Return the (X, Y) coordinate for the center point of the cell that contains the specified text.  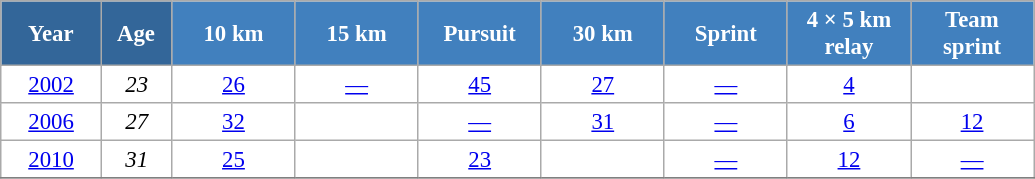
10 km (234, 34)
2006 (52, 122)
25 (234, 160)
26 (234, 85)
32 (234, 122)
6 (848, 122)
Age (136, 34)
Year (52, 34)
15 km (356, 34)
4 (848, 85)
Team sprint (972, 34)
4 × 5 km relay (848, 34)
Sprint (726, 34)
45 (480, 85)
2010 (52, 160)
2002 (52, 85)
Pursuit (480, 34)
30 km (602, 34)
